Identify which cell holds the provided text, then report its (X, Y) central coordinate. 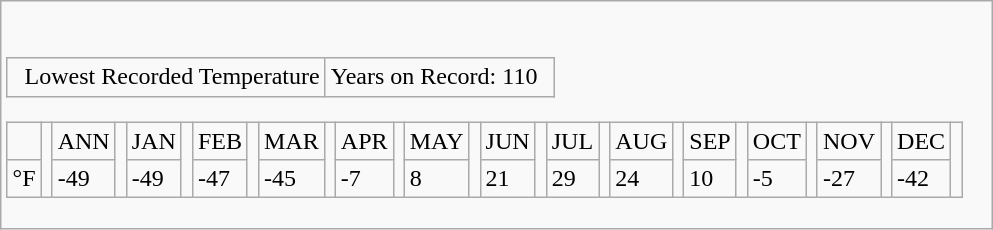
-27 (848, 179)
DEC (922, 141)
21 (508, 179)
Years on Record: 110 (440, 77)
-45 (292, 179)
OCT (776, 141)
MAY (436, 141)
24 (642, 179)
JUN (508, 141)
10 (710, 179)
AUG (642, 141)
°F (24, 179)
Lowest Recorded Temperature (166, 77)
ANN (84, 141)
-7 (364, 179)
8 (436, 179)
MAR (292, 141)
FEB (220, 141)
JAN (154, 141)
-5 (776, 179)
SEP (710, 141)
Lowest Recorded Temperature Years on Record: 110 ANN JAN FEB MAR APR MAY JUN JUL AUG SEP OCT NOV DEC °F -49 -49 -47 -45 -7 8 21 29 24 10 -5 -27 -42 (496, 114)
APR (364, 141)
-42 (922, 179)
JUL (572, 141)
NOV (848, 141)
-47 (220, 179)
29 (572, 179)
